Pinpoint the cell where the given text exists, returning its (x, y) midpoint coordinate. 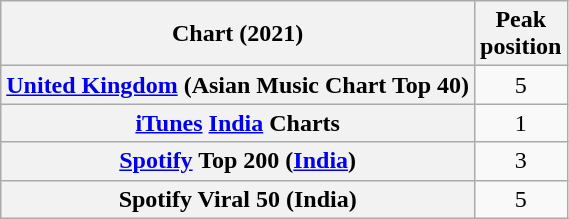
Chart (2021) (238, 34)
United Kingdom (Asian Music Chart Top 40) (238, 85)
1 (521, 123)
Peakposition (521, 34)
Spotify Top 200 (India) (238, 161)
iTunes India Charts (238, 123)
3 (521, 161)
Spotify Viral 50 (India) (238, 199)
